Output the [x, y] coordinate of the center of the cell containing the given text.  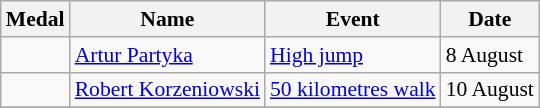
Robert Korzeniowski [168, 90]
High jump [353, 55]
Medal [36, 19]
Event [353, 19]
Name [168, 19]
10 August [490, 90]
Artur Partyka [168, 55]
8 August [490, 55]
Date [490, 19]
50 kilometres walk [353, 90]
